Return the (x, y) coordinate for the center point of the cell that contains the specified text.  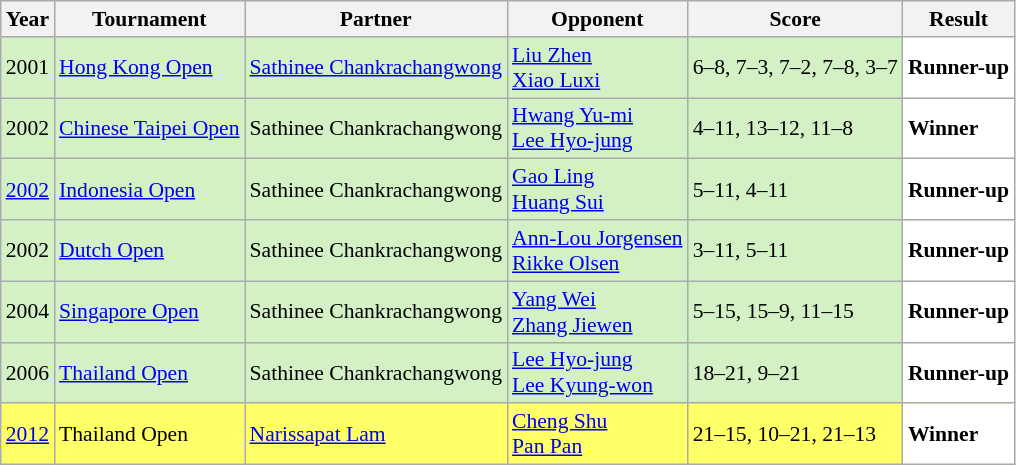
Singapore Open (149, 312)
2004 (28, 312)
2006 (28, 372)
Partner (375, 19)
Hwang Yu-mi Lee Hyo-jung (598, 128)
Score (796, 19)
Opponent (598, 19)
Year (28, 19)
18–21, 9–21 (796, 372)
Indonesia Open (149, 190)
5–15, 15–9, 11–15 (796, 312)
4–11, 13–12, 11–8 (796, 128)
5–11, 4–11 (796, 190)
Chinese Taipei Open (149, 128)
Dutch Open (149, 250)
2012 (28, 434)
Result (958, 19)
21–15, 10–21, 21–13 (796, 434)
Narissapat Lam (375, 434)
Lee Hyo-jung Lee Kyung-won (598, 372)
Hong Kong Open (149, 68)
Gao Ling Huang Sui (598, 190)
Liu Zhen Xiao Luxi (598, 68)
Cheng Shu Pan Pan (598, 434)
2001 (28, 68)
Tournament (149, 19)
6–8, 7–3, 7–2, 7–8, 3–7 (796, 68)
Yang Wei Zhang Jiewen (598, 312)
Ann-Lou Jorgensen Rikke Olsen (598, 250)
3–11, 5–11 (796, 250)
